Detect which cell encompasses the target text, then output its (x, y) center coordinate. 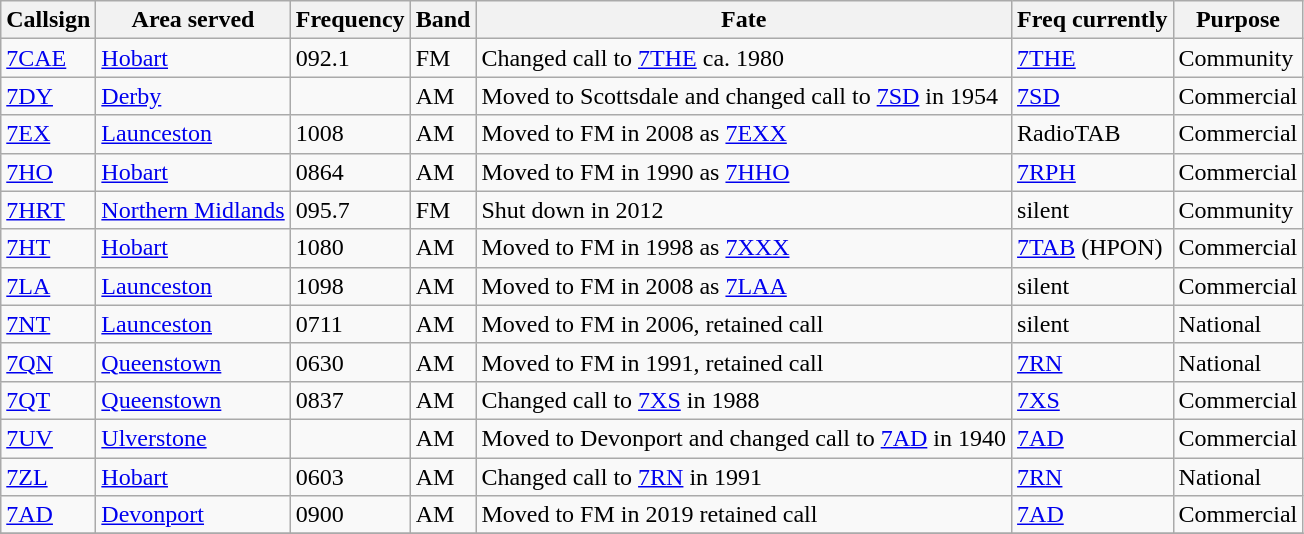
092.1 (350, 58)
Shut down in 2012 (744, 210)
7CAE (48, 58)
Changed call to 7THE ca. 1980 (744, 58)
Changed call to 7RN in 1991 (744, 477)
Freq currently (1092, 20)
Derby (193, 96)
Moved to FM in 2006, retained call (744, 324)
0837 (350, 400)
7ZL (48, 477)
0711 (350, 324)
Purpose (1238, 20)
Moved to FM in 2008 as 7EXX (744, 134)
7EX (48, 134)
7TAB (HPON) (1092, 248)
Band (443, 20)
7QT (48, 400)
Moved to Scottsdale and changed call to 7SD in 1954 (744, 96)
1080 (350, 248)
Fate (744, 20)
7NT (48, 324)
1098 (350, 286)
7DY (48, 96)
Devonport (193, 515)
7THE (1092, 58)
0603 (350, 477)
7HRT (48, 210)
0630 (350, 362)
7HT (48, 248)
Changed call to 7XS in 1988 (744, 400)
095.7 (350, 210)
7LA (48, 286)
Callsign (48, 20)
Moved to Devonport and changed call to 7AD in 1940 (744, 438)
Moved to FM in 1991, retained call (744, 362)
RadioTAB (1092, 134)
Area served (193, 20)
Moved to FM in 1998 as 7XXX (744, 248)
7SD (1092, 96)
7HO (48, 172)
Moved to FM in 2019 retained call (744, 515)
7XS (1092, 400)
7RPH (1092, 172)
7UV (48, 438)
Northern Midlands (193, 210)
7QN (48, 362)
Moved to FM in 2008 as 7LAA (744, 286)
Moved to FM in 1990 as 7HHO (744, 172)
0900 (350, 515)
0864 (350, 172)
Frequency (350, 20)
1008 (350, 134)
Ulverstone (193, 438)
